Capture the cell that displays the provided text and extract its (X, Y) central coordinate. 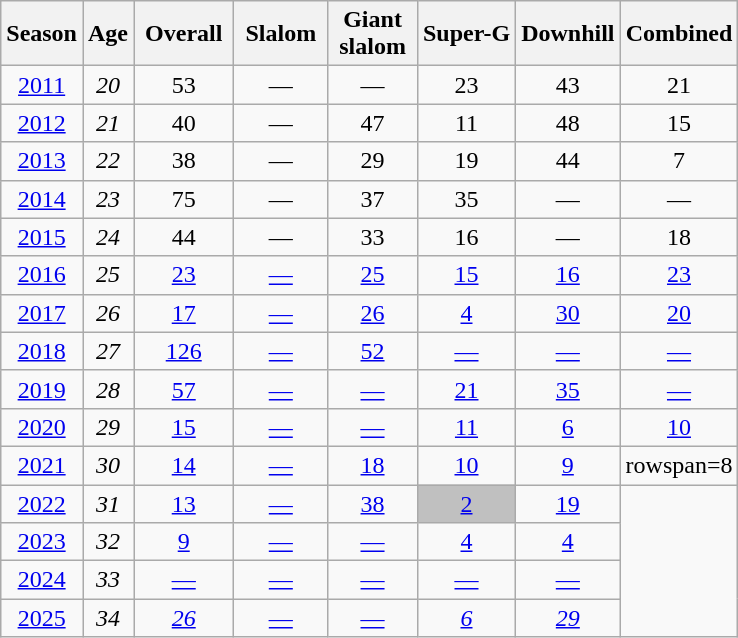
2014 (42, 199)
Combined (679, 34)
28 (108, 389)
2024 (42, 580)
40 (184, 123)
22 (108, 161)
Slalom (281, 34)
Downhill (568, 34)
2023 (42, 542)
2022 (42, 503)
2019 (42, 389)
53 (184, 85)
Giant slalom (373, 34)
Season (42, 34)
75 (184, 199)
7 (679, 161)
126 (184, 351)
37 (373, 199)
32 (108, 542)
2011 (42, 85)
Age (108, 34)
47 (373, 123)
17 (184, 313)
43 (568, 85)
Super-G (466, 34)
2 (466, 503)
2016 (42, 275)
2013 (42, 161)
57 (184, 389)
2020 (42, 427)
48 (568, 123)
rowspan=8 (679, 465)
13 (184, 503)
2012 (42, 123)
2017 (42, 313)
2025 (42, 618)
24 (108, 237)
27 (108, 351)
2021 (42, 465)
14 (184, 465)
Overall (184, 34)
2018 (42, 351)
34 (108, 618)
2015 (42, 237)
31 (108, 503)
52 (373, 351)
